Output the [X, Y] coordinate of the center of the cell containing the given text.  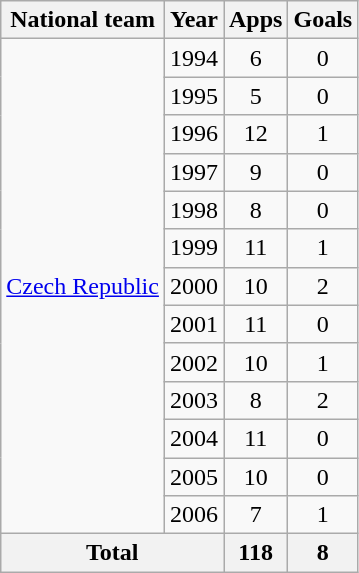
2002 [194, 362]
Total [112, 553]
Apps [256, 20]
1999 [194, 248]
12 [256, 134]
5 [256, 96]
1995 [194, 96]
1994 [194, 58]
Czech Republic [83, 286]
1996 [194, 134]
9 [256, 172]
2003 [194, 400]
2005 [194, 477]
National team [83, 20]
1998 [194, 210]
6 [256, 58]
2004 [194, 438]
2001 [194, 324]
2006 [194, 515]
Year [194, 20]
7 [256, 515]
1997 [194, 172]
Goals [323, 20]
2000 [194, 286]
118 [256, 553]
